Identify which cell holds the provided text, then report its [X, Y] central coordinate. 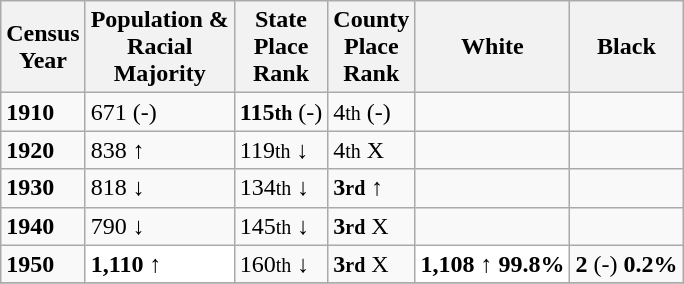
4th (-) [372, 112]
1950 [43, 264]
White [492, 47]
671 (-) [160, 112]
CensusYear [43, 47]
119th ↓ [281, 150]
160th ↓ [281, 264]
838 ↑ [160, 150]
818 ↓ [160, 188]
145th ↓ [281, 226]
115th (-) [281, 112]
3rd ↑ [372, 188]
1940 [43, 226]
1930 [43, 188]
790 ↓ [160, 226]
1,110 ↑ [160, 264]
CountyPlaceRank [372, 47]
StatePlaceRank [281, 47]
2 (-) 0.2% [626, 264]
4th X [372, 150]
1910 [43, 112]
Black [626, 47]
134th ↓ [281, 188]
Population &RacialMajority [160, 47]
1,108 ↑ 99.8% [492, 264]
1920 [43, 150]
